Output the [x, y] coordinate of the center of the cell containing the given text.  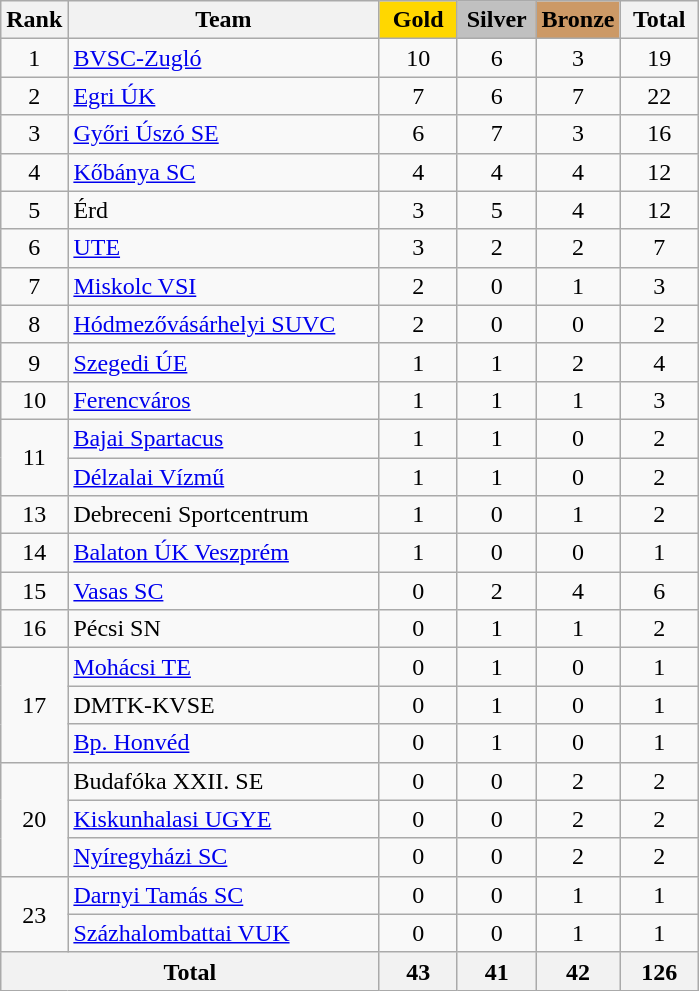
Kiskunhalasi UGYE [224, 819]
Vasas SC [224, 591]
126 [660, 971]
Silver [496, 20]
19 [660, 58]
Százhalombattai VUK [224, 933]
Darnyi Tamás SC [224, 895]
Kőbánya SC [224, 172]
Bronze [578, 20]
43 [418, 971]
Budafóka XXII. SE [224, 781]
41 [496, 971]
Gold [418, 20]
Bp. Honvéd [224, 743]
UTE [224, 248]
BVSC-Zugló [224, 58]
DMTK-KVSE [224, 705]
Mohácsi TE [224, 667]
11 [34, 457]
Nyíregyházi SC [224, 857]
23 [34, 914]
Rank [34, 20]
Debreceni Sportcentrum [224, 515]
9 [34, 362]
Balaton ÚK Veszprém [224, 553]
42 [578, 971]
Hódmezővásárhelyi SUVC [224, 324]
Egri ÚK [224, 96]
13 [34, 515]
Ferencváros [224, 400]
8 [34, 324]
Győri Úszó SE [224, 134]
15 [34, 591]
Délzalai Vízmű [224, 477]
Szegedi ÚE [224, 362]
Team [224, 20]
Bajai Spartacus [224, 438]
17 [34, 705]
Pécsi SN [224, 629]
20 [34, 819]
Érd [224, 210]
22 [660, 96]
14 [34, 553]
Miskolc VSI [224, 286]
